From the cell containing the given text, extract its center point as [x, y] coordinate. 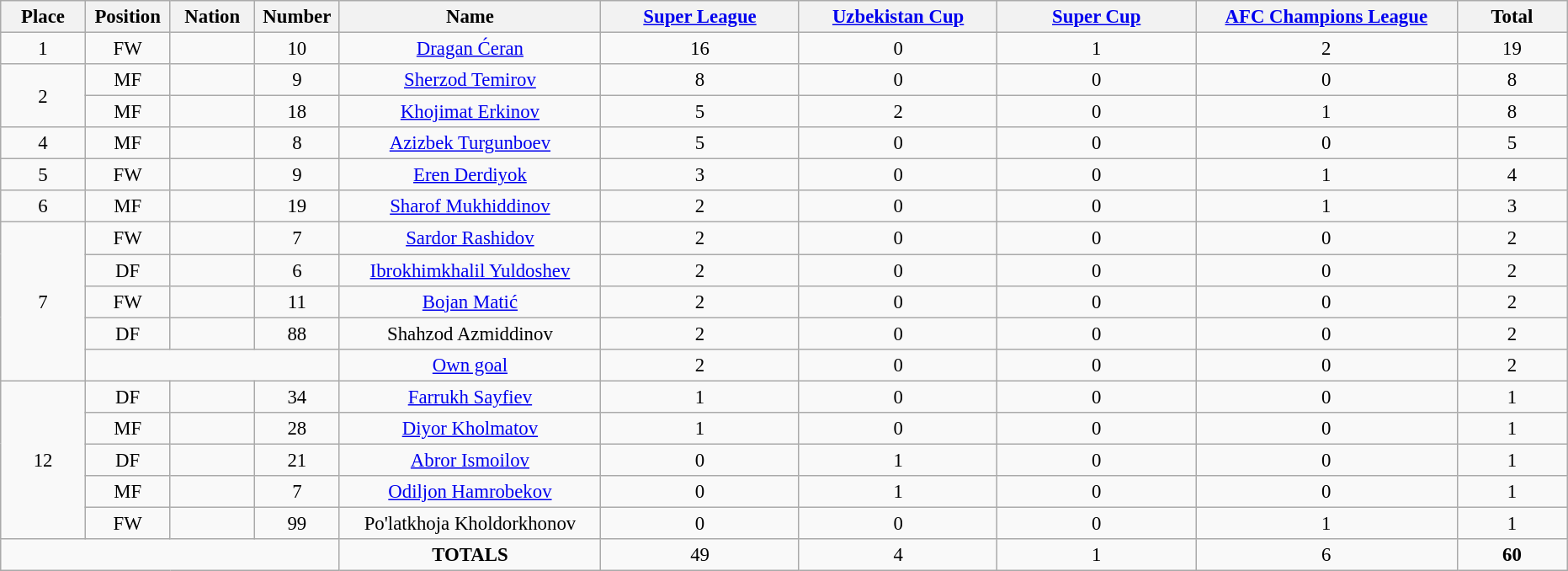
Nation [212, 17]
99 [298, 523]
Position [128, 17]
11 [298, 302]
Shahzod Azmiddinov [470, 334]
60 [1512, 555]
16 [700, 49]
28 [298, 429]
Azizbek Turgunboev [470, 143]
88 [298, 334]
Name [470, 17]
Po'latkhoja Kholdorkhonov [470, 523]
34 [298, 397]
Place [44, 17]
18 [298, 112]
Total [1512, 17]
Number [298, 17]
Dragan Ćeran [470, 49]
Sardor Rashidov [470, 238]
Bojan Matić [470, 302]
Abror Ismoilov [470, 460]
Sherzod Temirov [470, 80]
Odiljon Hamrobekov [470, 492]
21 [298, 460]
Sharof Mukhiddinov [470, 206]
Own goal [470, 365]
Super League [700, 17]
Uzbekistan Cup [898, 17]
Diyor Kholmatov [470, 429]
Super Cup [1097, 17]
Farrukh Sayfiev [470, 397]
10 [298, 49]
AFC Champions League [1326, 17]
12 [44, 460]
TOTALS [470, 555]
49 [700, 555]
Eren Derdiyok [470, 175]
Ibrokhimkhalil Yuldoshev [470, 270]
Khojimat Erkinov [470, 112]
